Provide the (x, y) coordinate of the cell's center where the given text is located.  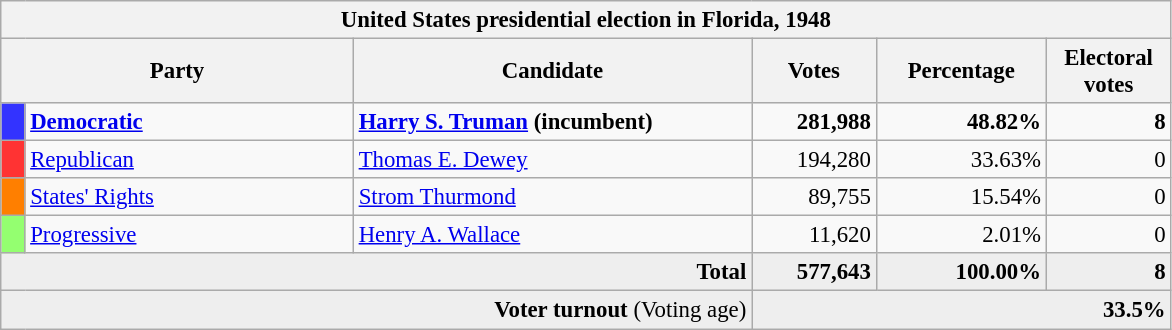
194,280 (814, 160)
2.01% (961, 235)
281,988 (814, 122)
Percentage (961, 72)
33.5% (962, 310)
33.63% (961, 160)
United States presidential election in Florida, 1948 (586, 20)
Henry A. Wallace (552, 235)
Harry S. Truman (incumbent) (552, 122)
Democratic (189, 122)
Strom Thurmond (552, 197)
Party (178, 72)
11,620 (814, 235)
Thomas E. Dewey (552, 160)
48.82% (961, 122)
100.00% (961, 273)
577,643 (814, 273)
89,755 (814, 197)
Total (376, 273)
States' Rights (189, 197)
15.54% (961, 197)
Votes (814, 72)
Candidate (552, 72)
Voter turnout (Voting age) (376, 310)
Republican (189, 160)
Progressive (189, 235)
Electoral votes (1108, 72)
